Scan for the cell matching the given text and deliver its (X, Y) coordinate at center. 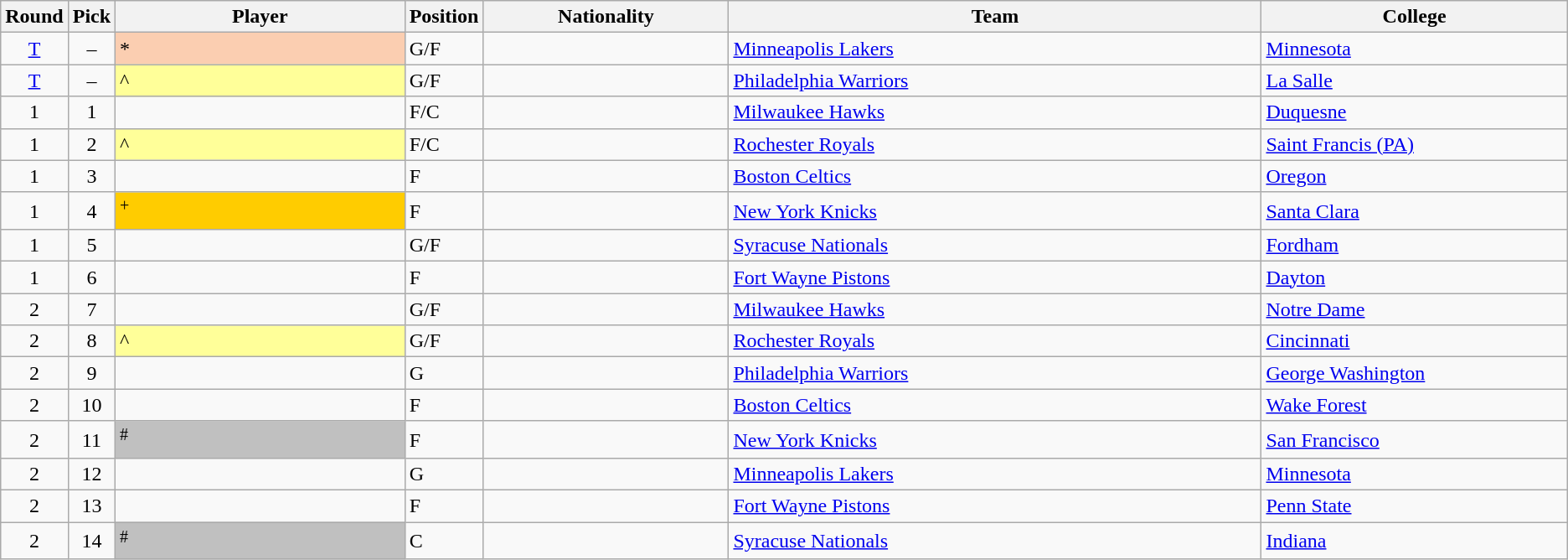
Indiana (1414, 542)
3 (91, 176)
6 (91, 277)
Player (260, 17)
Duquesne (1414, 112)
San Francisco (1414, 439)
11 (91, 439)
10 (91, 405)
Wake Forest (1414, 405)
12 (91, 474)
Santa Clara (1414, 211)
Oregon (1414, 176)
La Salle (1414, 80)
8 (91, 341)
Dayton (1414, 277)
Saint Francis (PA) (1414, 144)
7 (91, 309)
Pick (91, 17)
4 (91, 211)
5 (91, 246)
Fordham (1414, 246)
George Washington (1414, 373)
College (1414, 17)
Team (995, 17)
Notre Dame (1414, 309)
9 (91, 373)
Nationality (606, 17)
* (260, 49)
Cincinnati (1414, 341)
Penn State (1414, 506)
+ (260, 211)
C (444, 542)
Position (444, 17)
14 (91, 542)
13 (91, 506)
Round (34, 17)
